Detect which cell encompasses the target text, then output its [X, Y] center coordinate. 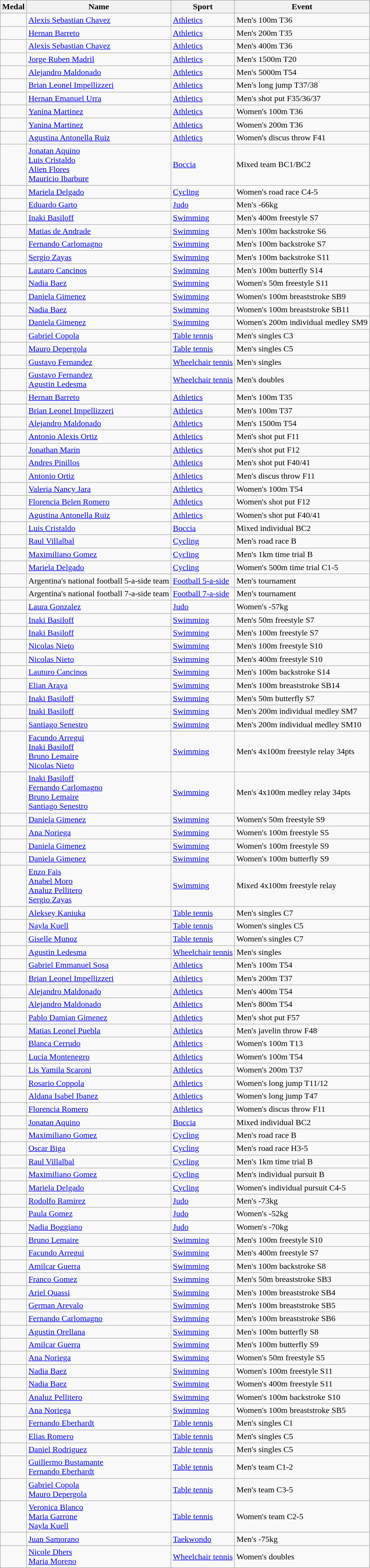
Women's 200m individual medley SM9 [302, 323]
Men's 100m T54 [302, 965]
Men's 100m backstroke S6 [302, 231]
Aleksey Kaniuka [99, 913]
Mixed team BC1/BC2 [302, 164]
Medal [13, 7]
Football 7-a-side [203, 594]
Mauro Depergola [99, 349]
Men's 100m butterfly S8 [302, 1332]
Guillermo BustamanteFernando Eberhardt [99, 1467]
Oscar Biga [99, 1148]
Women's 50m freestyle S9 [302, 819]
Men's -73kg [302, 1201]
Men's 50m freestyle S7 [302, 620]
Men's 400m T36 [302, 46]
Men's 100m backstroke S8 [302, 1266]
Women's long jump T47 [302, 1096]
Ariel Quassi [99, 1292]
Men's 400m T54 [302, 991]
Women's discus throw F11 [302, 1109]
Gabriel CopolaMauro Depergola [99, 1490]
Men's 100m breaststroke SB6 [302, 1318]
Argentina's national football 5-a-side team [99, 580]
Laura Gonzalez [99, 607]
Valeria Nancy Jara [99, 489]
Men's 400m freestyle S10 [302, 659]
Women's 100m breaststroke SB9 [302, 296]
Men's individual pursuit B [302, 1175]
Women's doubles [302, 1556]
Jonatan AquinoLuis CristaldoAlien FloresMauricio Ibarbure [99, 164]
Women's 200m T36 [302, 124]
Men's team C1-2 [302, 1467]
Matias de Andrade [99, 231]
Santiago Senestro [99, 725]
Women's 100m butterfly S9 [302, 859]
Men's shot put F35/36/37 [302, 98]
Aldana Isabel Ibanez [99, 1096]
Nadia Boggiano [99, 1227]
Men's team C3-5 [302, 1490]
Mixed 4x100m freestyle relay [302, 886]
Women's singles C7 [302, 939]
Lauturo Cancinos [99, 672]
Men's 4x100m medley relay 34pts [302, 792]
Antonio Ortiz [99, 476]
Gabriel Copola [99, 336]
Agustin Ledesma [99, 952]
Gabriel Emmanuel Sosa [99, 965]
Women's 100m T36 [302, 111]
Taekwondo [203, 1539]
Women's discus throw F41 [302, 138]
Men's 100m breaststroke SB14 [302, 685]
Lucia Montenegro [99, 1057]
Jorge Ruben Madril [99, 59]
Women's 50m freestyle S5 [302, 1358]
Eduardo Garto [99, 205]
Luis Cristaldo [99, 528]
Men's shot put F57 [302, 1017]
Jonatan Aquino [99, 1122]
Enzo FaisAnabel MoroAnaluz PelliteroSergio Zayas [99, 886]
Men's shot put F12 [302, 450]
Men's singles C1 [302, 1423]
Men's 100m butterfly S9 [302, 1345]
Men's 200m T35 [302, 33]
Men's shot put F11 [302, 437]
Women's -70kg [302, 1227]
Men's 200m T37 [302, 978]
Men's 1500m T20 [302, 59]
Gustavo Fernandez [99, 362]
Agustin Orellana [99, 1332]
Pablo Damian Gimenez [99, 1017]
Women's team C2-5 [302, 1516]
Men's 100m breaststroke SB4 [302, 1292]
Men's 5000m T54 [302, 72]
Women's 400m freestyle S11 [302, 1384]
Men's 50m breaststroke SB3 [302, 1279]
Paula Gomez [99, 1214]
Women's 100m breaststroke SB5 [302, 1410]
Women's 100m freestyle S5 [302, 832]
Facundo ArreguiInaki BasiloffBruno LemaireNicolas Nieto [99, 752]
Lis Yamila Scaroni [99, 1070]
Antonio Alexis Ortiz [99, 437]
Analuz Pellitero [99, 1397]
Men's doubles [302, 380]
Men's 200m individual medley SM10 [302, 725]
Men's 100m T37 [302, 410]
Men's road race H3-5 [302, 1148]
Veronica BlancoMaria GarroneNayla Kuell [99, 1516]
Women's 100m freestyle S11 [302, 1371]
Men's long jump T37/38 [302, 85]
Women's shot put F12 [302, 502]
Football 5-a-side [203, 580]
Argentina's national football 7-a-side team [99, 594]
Florencia Romero [99, 1109]
Sport [203, 7]
Matias Leonel Puebla [99, 1031]
Name [99, 7]
Women's 100m T13 [302, 1044]
Women's 100m breaststroke SB11 [302, 309]
Men's 1500m T54 [302, 424]
Men's shot put F40/41 [302, 463]
Women's -52kg [302, 1214]
Daniel Rodriguez [99, 1449]
Women's 50m freestyle S11 [302, 283]
Women's -57kg [302, 607]
Rodolfo Ramirez [99, 1201]
Men's -75kg [302, 1539]
Sergio Zayas [99, 257]
Andres Pinillos [99, 463]
German Arevalo [99, 1305]
Women's 500m time trial C1-5 [302, 567]
Facundo Arregui [99, 1253]
Women's long jump T11/12 [302, 1083]
Inaki BasiloffFernando CarlomagnoBruno LemaireSantiago Senestro [99, 792]
Men's 200m individual medley SM7 [302, 711]
Event [302, 7]
Men's 100m T36 [302, 20]
Men's javelin throw F48 [302, 1031]
Men's discus throw F11 [302, 476]
Men's 100m freestyle S7 [302, 633]
Elias Romero [99, 1436]
Fernando Eberhardt [99, 1423]
Women's 200m T37 [302, 1070]
Hernan Emanuel Urra [99, 98]
Women's singles C5 [302, 926]
Men's 100m backstroke S7 [302, 244]
Men's 50m butterfly S7 [302, 698]
Franco Gomez [99, 1279]
Men's singles C7 [302, 913]
Women's 100m freestyle S9 [302, 846]
Men's 100m breaststroke SB5 [302, 1305]
Gustavo FernandezAgustin Ledesma [99, 380]
Lautaro Cancinos [99, 270]
Men's singles C3 [302, 336]
Juan Samorano [99, 1539]
Florencia Belen Romero [99, 502]
Rosario Coppola [99, 1083]
Nicole DhersMaria Moreno [99, 1556]
Women's shot put F40/41 [302, 515]
Nayla Kuell [99, 926]
Women's road race C4-5 [302, 192]
Men's 100m butterfly S14 [302, 270]
Men's 100m backstroke S11 [302, 257]
Women's 100m backstroke S10 [302, 1397]
Men's -66kg [302, 205]
Men's 100m backstroke S14 [302, 672]
Elian Araya [99, 685]
Giselle Munoz [99, 939]
Men's 800m T54 [302, 1004]
Jonathan Marin [99, 450]
Men's 4x100m freestyle relay 34pts [302, 752]
Men's 100m T35 [302, 397]
Women's individual pursuit C4-5 [302, 1188]
Bruno Lemaire [99, 1240]
Blanca Cerrudo [99, 1044]
